Detect which cell encompasses the target text, then output its (X, Y) center coordinate. 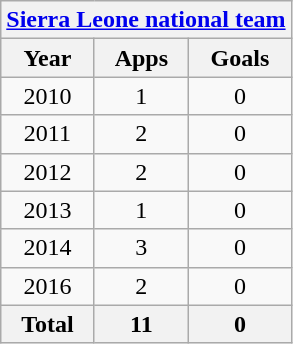
3 (142, 248)
2013 (48, 210)
Apps (142, 58)
2011 (48, 134)
Sierra Leone national team (146, 20)
Year (48, 58)
11 (142, 324)
2010 (48, 96)
2012 (48, 172)
2014 (48, 248)
2016 (48, 286)
Total (48, 324)
Goals (240, 58)
